From the cell containing the given text, extract its center point as [X, Y] coordinate. 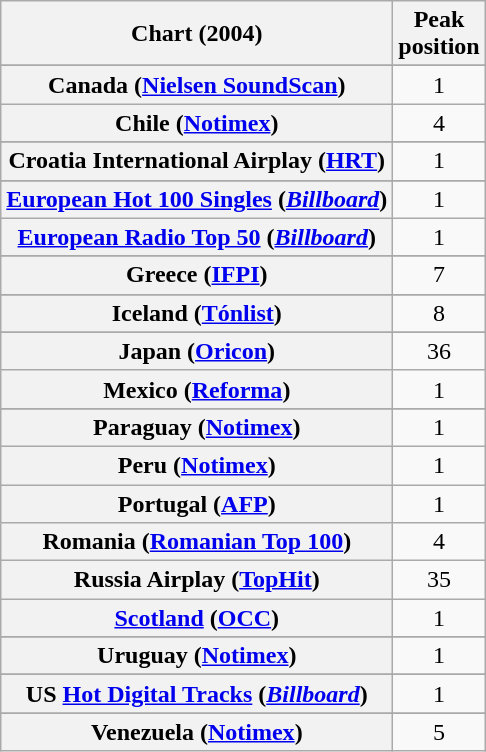
36 [439, 351]
Croatia International Airplay (HRT) [197, 161]
Paraguay (Notimex) [197, 427]
US Hot Digital Tracks (Billboard) [197, 694]
Greece (IFPI) [197, 275]
Venezuela (Notimex) [197, 732]
7 [439, 275]
Portugal (AFP) [197, 503]
8 [439, 313]
Chile (Notimex) [197, 123]
Romania (Romanian Top 100) [197, 542]
Japan (Oricon) [197, 351]
Chart (2004) [197, 34]
Mexico (Reforma) [197, 389]
5 [439, 732]
European Radio Top 50 (Billboard) [197, 237]
Peakposition [439, 34]
Canada (Nielsen SoundScan) [197, 85]
Scotland (OCC) [197, 618]
European Hot 100 Singles (Billboard) [197, 199]
35 [439, 580]
Iceland (Tónlist) [197, 313]
Uruguay (Notimex) [197, 656]
Russia Airplay (TopHit) [197, 580]
Peru (Notimex) [197, 465]
